Search for the cell housing the specified text and yield its [x, y] center coordinate. 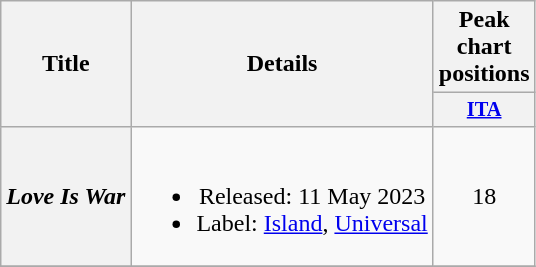
Title [66, 64]
ITA [484, 110]
Released: 11 May 2023Label: Island, Universal [282, 196]
Love Is War [66, 196]
18 [484, 196]
Details [282, 64]
Peak chart positions [484, 47]
